Detect which cell encompasses the target text, then output its [x, y] center coordinate. 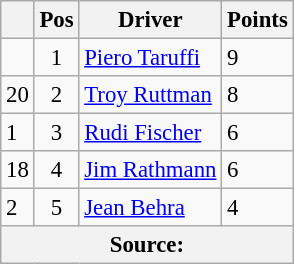
Troy Ruttman [150, 95]
20 [18, 95]
5 [56, 208]
18 [18, 170]
Pos [56, 20]
Jean Behra [150, 208]
8 [258, 95]
3 [56, 133]
Source: [147, 245]
Points [258, 20]
Driver [150, 20]
Piero Taruffi [150, 58]
9 [258, 58]
Rudi Fischer [150, 133]
Jim Rathmann [150, 170]
